From the cell containing the given text, extract its center point as (x, y) coordinate. 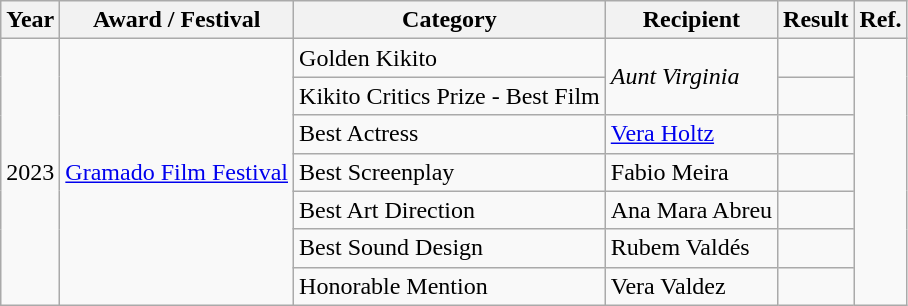
Honorable Mention (450, 286)
Best Screenplay (450, 172)
Best Sound Design (450, 248)
Gramado Film Festival (177, 172)
Ana Mara Abreu (691, 210)
Award / Festival (177, 20)
Golden Kikito (450, 58)
Kikito Critics Prize - Best Film (450, 96)
Recipient (691, 20)
Fabio Meira (691, 172)
Category (450, 20)
Result (816, 20)
Vera Holtz (691, 134)
Best Art Direction (450, 210)
Year (30, 20)
Rubem Valdés (691, 248)
Ref. (880, 20)
Vera Valdez (691, 286)
Aunt Virginia (691, 77)
2023 (30, 172)
Best Actress (450, 134)
